Locate the cell with the specified text and output its [x, y] center coordinate. 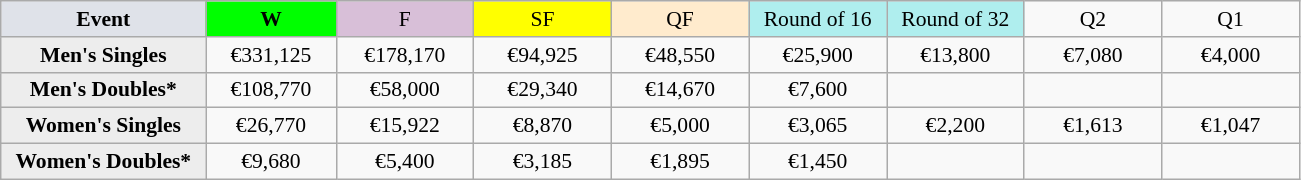
€13,800 [955, 55]
F [405, 19]
Round of 32 [955, 19]
€9,680 [271, 162]
€7,080 [1093, 55]
€14,670 [680, 90]
€7,600 [818, 90]
€108,770 [271, 90]
€48,550 [680, 55]
€1,047 [1231, 126]
€3,065 [818, 126]
Q2 [1093, 19]
Women's Doubles* [104, 162]
€29,340 [543, 90]
€5,000 [680, 126]
€1,895 [680, 162]
QF [680, 19]
Round of 16 [818, 19]
Q1 [1231, 19]
€94,925 [543, 55]
€4,000 [1231, 55]
€331,125 [271, 55]
Event [104, 19]
Women's Singles [104, 126]
Men's Doubles* [104, 90]
€2,200 [955, 126]
€8,870 [543, 126]
€1,450 [818, 162]
Men's Singles [104, 55]
€25,900 [818, 55]
€1,613 [1093, 126]
€3,185 [543, 162]
W [271, 19]
€58,000 [405, 90]
€15,922 [405, 126]
€5,400 [405, 162]
€26,770 [271, 126]
€178,170 [405, 55]
SF [543, 19]
